Find where the given text appears and provide that cell's center as (X, Y) coordinate. 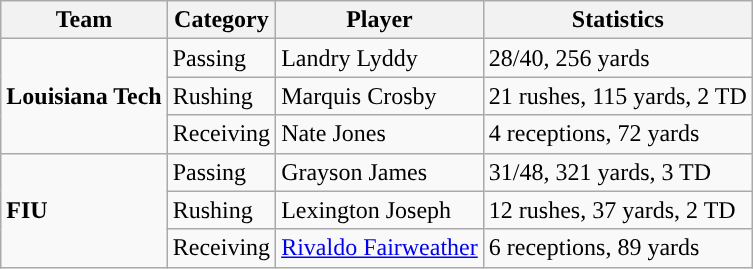
Team (84, 20)
6 receptions, 89 yards (618, 248)
FIU (84, 210)
Marquis Crosby (380, 96)
Grayson James (380, 172)
28/40, 256 yards (618, 58)
12 rushes, 37 yards, 2 TD (618, 210)
Category (221, 20)
Lexington Joseph (380, 210)
Nate Jones (380, 134)
21 rushes, 115 yards, 2 TD (618, 96)
Louisiana Tech (84, 96)
Rivaldo Fairweather (380, 248)
Landry Lyddy (380, 58)
31/48, 321 yards, 3 TD (618, 172)
Player (380, 20)
4 receptions, 72 yards (618, 134)
Statistics (618, 20)
